Search for the cell housing the specified text and yield its [X, Y] center coordinate. 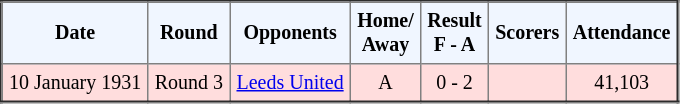
Date [75, 33]
10 January 1931 [75, 83]
0 - 2 [455, 83]
41,103 [622, 83]
Scorers [527, 33]
A [385, 83]
Leeds United [290, 83]
Home/Away [385, 33]
Round 3 [189, 83]
Opponents [290, 33]
Attendance [622, 33]
Round [189, 33]
ResultF - A [455, 33]
